Provide the [X, Y] coordinate of the cell's center where the given text is located.  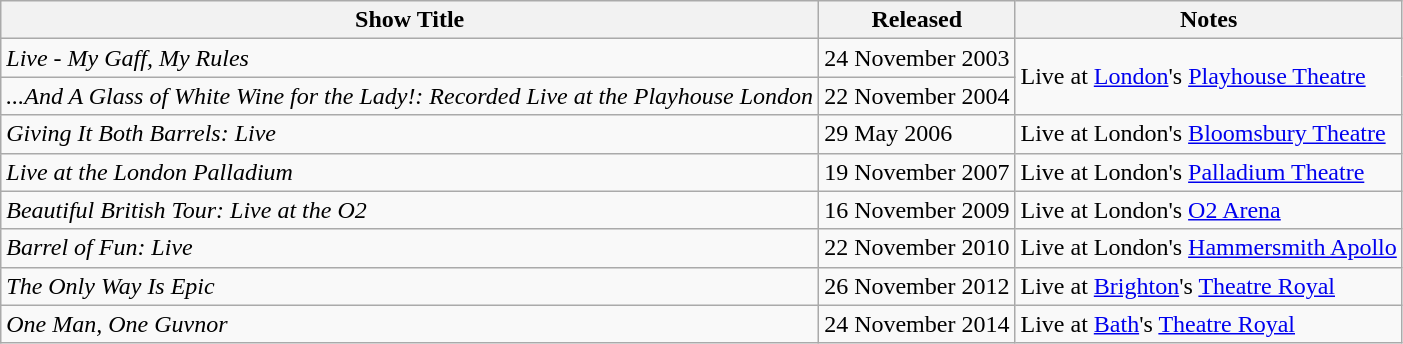
26 November 2012 [917, 286]
22 November 2004 [917, 96]
Beautiful British Tour: Live at the O2 [410, 210]
One Man, One Guvnor [410, 324]
16 November 2009 [917, 210]
Live at London's Playhouse Theatre [1208, 77]
Show Title [410, 20]
Barrel of Fun: Live [410, 248]
Live at London's O2 Arena [1208, 210]
29 May 2006 [917, 134]
Released [917, 20]
19 November 2007 [917, 172]
...And A Glass of White Wine for the Lady!: Recorded Live at the Playhouse London [410, 96]
Live at Brighton's Theatre Royal [1208, 286]
22 November 2010 [917, 248]
24 November 2003 [917, 58]
Live at London's Palladium Theatre [1208, 172]
Live at London's Hammersmith Apollo [1208, 248]
Live at the London Palladium [410, 172]
The Only Way Is Epic [410, 286]
Giving It Both Barrels: Live [410, 134]
Live at London's Bloomsbury Theatre [1208, 134]
Live at Bath's Theatre Royal [1208, 324]
Live - My Gaff, My Rules [410, 58]
24 November 2014 [917, 324]
Notes [1208, 20]
